From the cell containing the given text, extract its center point as (X, Y) coordinate. 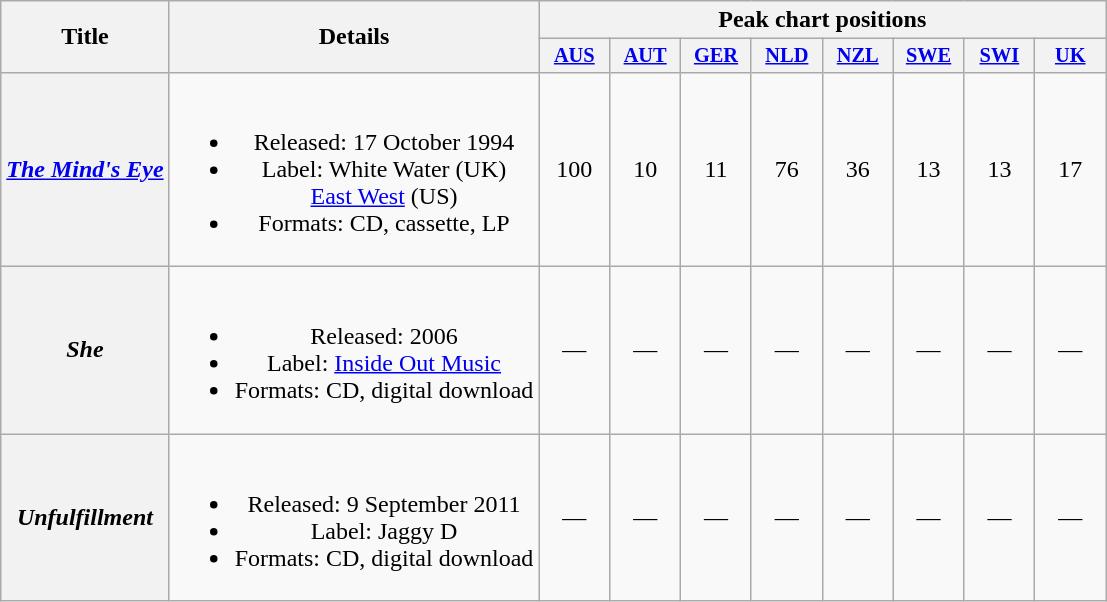
SWE (928, 56)
Unfulfillment (85, 518)
NZL (858, 56)
100 (574, 169)
GER (716, 56)
NLD (786, 56)
AUS (574, 56)
Released: 2006Label: Inside Out MusicFormats: CD, digital download (354, 350)
Released: 17 October 1994Label: White Water (UK)East West (US)Formats: CD, cassette, LP (354, 169)
Details (354, 37)
AUT (646, 56)
UK (1070, 56)
Peak chart positions (822, 20)
11 (716, 169)
Title (85, 37)
10 (646, 169)
17 (1070, 169)
SWI (1000, 56)
The Mind's Eye (85, 169)
76 (786, 169)
Released: 9 September 2011Label: Jaggy DFormats: CD, digital download (354, 518)
36 (858, 169)
She (85, 350)
